Search for the cell housing the specified text and yield its (X, Y) center coordinate. 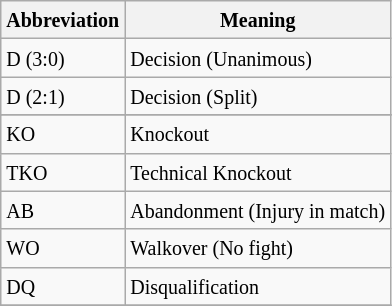
TKO (63, 172)
AB (63, 210)
Abbreviation (63, 20)
WO (63, 248)
Meaning (258, 20)
Decision (Unanimous) (258, 58)
KO (63, 134)
Disqualification (258, 286)
Technical Knockout (258, 172)
Decision (Split) (258, 96)
DQ (63, 286)
Knockout (258, 134)
D (2:1) (63, 96)
Abandonment (Injury in match) (258, 210)
D (3:0) (63, 58)
Walkover (No fight) (258, 248)
